Detect which cell encompasses the target text, then output its (X, Y) center coordinate. 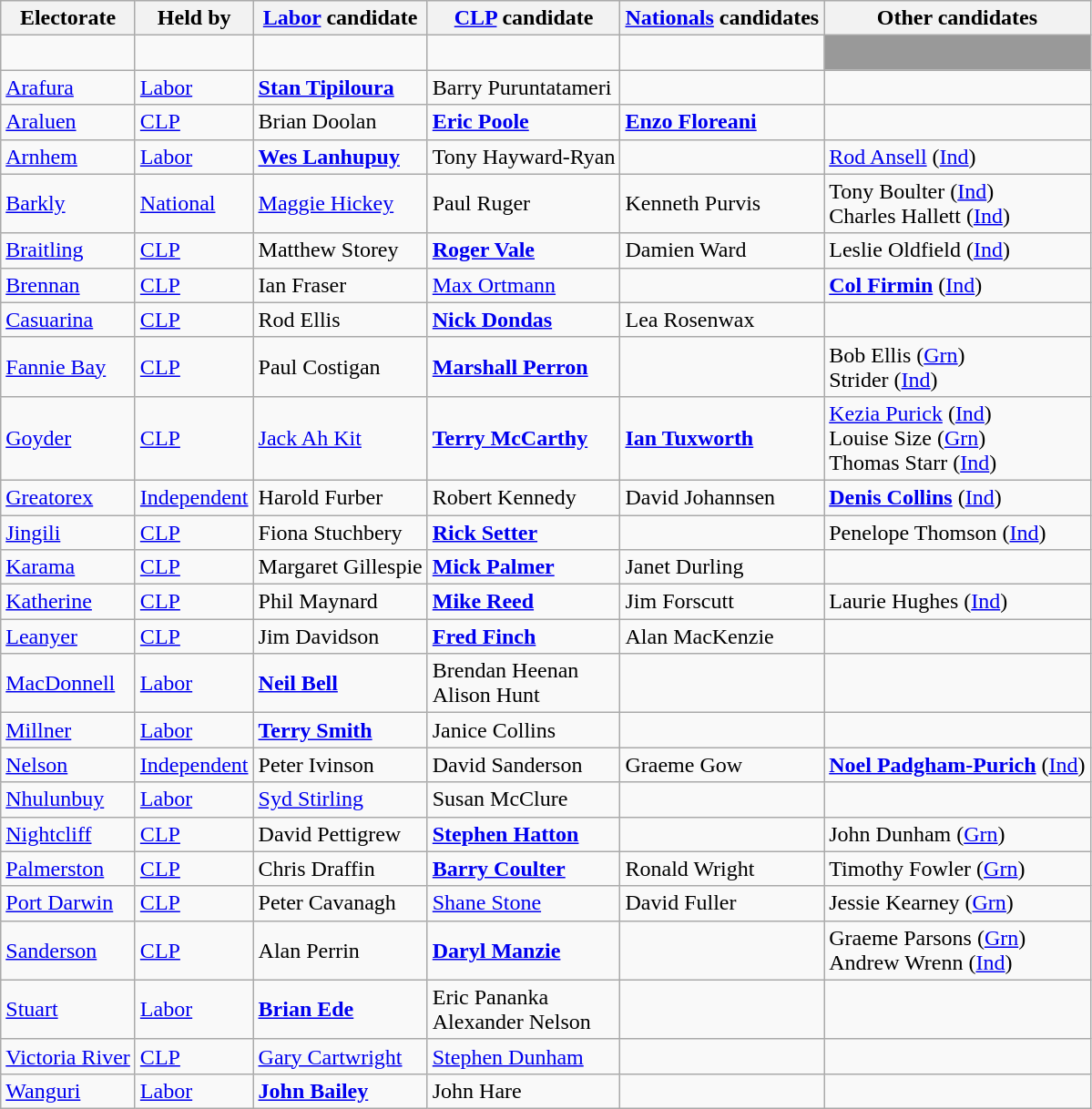
Fred Finch (524, 636)
Denis Collins (Ind) (957, 497)
Greatorex (68, 497)
Stephen Dunham (524, 1056)
Katherine (68, 602)
Terry Smith (341, 730)
John Bailey (341, 1091)
Noel Padgham-Purich (Ind) (957, 765)
Sanderson (68, 951)
Leslie Oldfield (Ind) (957, 250)
Electorate (68, 18)
CLP candidate (524, 18)
Shane Stone (524, 903)
Enzo Floreani (722, 122)
Neil Bell (341, 683)
Victoria River (68, 1056)
Nelson (68, 765)
Jingili (68, 533)
Leanyer (68, 636)
Barkly (68, 204)
Stuart (68, 1009)
Peter Cavanagh (341, 903)
Laurie Hughes (Ind) (957, 602)
Nightcliff (68, 834)
Port Darwin (68, 903)
Barry Coulter (524, 869)
Held by (194, 18)
Wanguri (68, 1091)
Kenneth Purvis (722, 204)
Brendan Heenan Alison Hunt (524, 683)
Arafura (68, 87)
Penelope Thomson (Ind) (957, 533)
Graeme Parsons (Grn) Andrew Wrenn (Ind) (957, 951)
Chris Draffin (341, 869)
National (194, 204)
Wes Lanhupuy (341, 157)
Arnhem (68, 157)
Jim Forscutt (722, 602)
Graeme Gow (722, 765)
Paul Costigan (341, 366)
Brian Doolan (341, 122)
Stan Tipiloura (341, 87)
Tony Boulter (Ind) Charles Hallett (Ind) (957, 204)
Stephen Hatton (524, 834)
Harold Furber (341, 497)
Bob Ellis (Grn) Strider (Ind) (957, 366)
Lea Rosenwax (722, 320)
Mick Palmer (524, 567)
Labor candidate (341, 18)
David Fuller (722, 903)
Palmerston (68, 869)
David Johannsen (722, 497)
Other candidates (957, 18)
Damien Ward (722, 250)
John Dunham (Grn) (957, 834)
Kezia Purick (Ind) Louise Size (Grn) Thomas Starr (Ind) (957, 438)
Ronald Wright (722, 869)
Maggie Hickey (341, 204)
Ian Tuxworth (722, 438)
Jack Ah Kit (341, 438)
David Sanderson (524, 765)
Susan McClure (524, 799)
Tony Hayward-Ryan (524, 157)
Mike Reed (524, 602)
Rick Setter (524, 533)
Gary Cartwright (341, 1056)
Eric Poole (524, 122)
Barry Puruntatameri (524, 87)
Casuarina (68, 320)
David Pettigrew (341, 834)
Araluen (68, 122)
Fiona Stuchbery (341, 533)
Fannie Bay (68, 366)
Syd Stirling (341, 799)
Rod Ellis (341, 320)
Marshall Perron (524, 366)
Nationals candidates (722, 18)
Paul Ruger (524, 204)
MacDonnell (68, 683)
Jim Davidson (341, 636)
Brennan (68, 285)
John Hare (524, 1091)
Timothy Fowler (Grn) (957, 869)
Jessie Kearney (Grn) (957, 903)
Nick Dondas (524, 320)
Janice Collins (524, 730)
Max Ortmann (524, 285)
Ian Fraser (341, 285)
Braitling (68, 250)
Terry McCarthy (524, 438)
Col Firmin (Ind) (957, 285)
Janet Durling (722, 567)
Alan MacKenzie (722, 636)
Millner (68, 730)
Robert Kennedy (524, 497)
Karama (68, 567)
Goyder (68, 438)
Daryl Manzie (524, 951)
Alan Perrin (341, 951)
Nhulunbuy (68, 799)
Eric Pananka Alexander Nelson (524, 1009)
Matthew Storey (341, 250)
Roger Vale (524, 250)
Margaret Gillespie (341, 567)
Brian Ede (341, 1009)
Peter Ivinson (341, 765)
Rod Ansell (Ind) (957, 157)
Phil Maynard (341, 602)
